Return [x, y] of the center of cell containing provided text 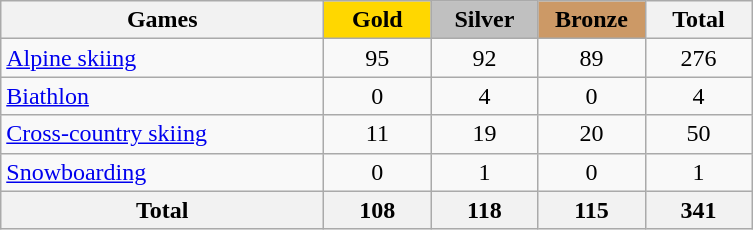
115 [592, 210]
11 [378, 134]
108 [378, 210]
Snowboarding [162, 172]
Silver [484, 20]
50 [698, 134]
92 [484, 58]
Alpine skiing [162, 58]
20 [592, 134]
341 [698, 210]
95 [378, 58]
Bronze [592, 20]
Cross-country skiing [162, 134]
Games [162, 20]
19 [484, 134]
Gold [378, 20]
Biathlon [162, 96]
89 [592, 58]
276 [698, 58]
118 [484, 210]
